Locate the cell with the specified text and output its (X, Y) center coordinate. 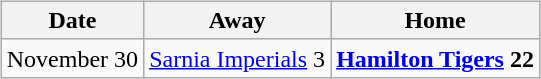
Hamilton Tigers 22 (436, 58)
Away (238, 20)
Date (72, 20)
November 30 (72, 58)
Sarnia Imperials 3 (238, 58)
Home (436, 20)
